Return (X, Y) of the center of cell containing provided text 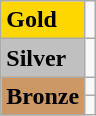
Bronze (43, 96)
Gold (43, 20)
Silver (43, 58)
